Extract the (X, Y) coordinate from the center of the cell holding the provided text.  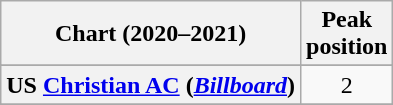
Chart (2020–2021) (151, 34)
2 (347, 85)
Peakposition (347, 34)
US Christian AC (Billboard) (151, 85)
